Return (X, Y) of the center of cell containing provided text 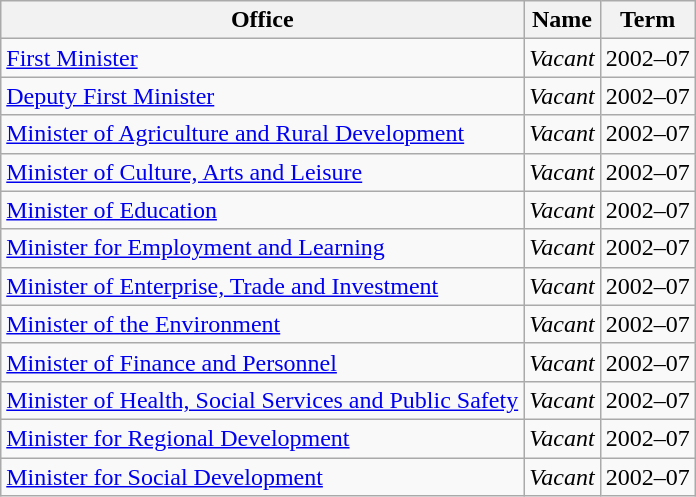
Term (648, 20)
Minister of the Environment (262, 324)
Office (262, 20)
Minister of Health, Social Services and Public Safety (262, 400)
Deputy First Minister (262, 96)
First Minister (262, 58)
Minister for Employment and Learning (262, 248)
Minister of Finance and Personnel (262, 362)
Minister of Agriculture and Rural Development (262, 134)
Name (562, 20)
Minister of Enterprise, Trade and Investment (262, 286)
Minister of Education (262, 210)
Minister for Regional Development (262, 438)
Minister of Culture, Arts and Leisure (262, 172)
Minister for Social Development (262, 477)
